Find where the given text appears and provide that cell's center as [x, y] coordinate. 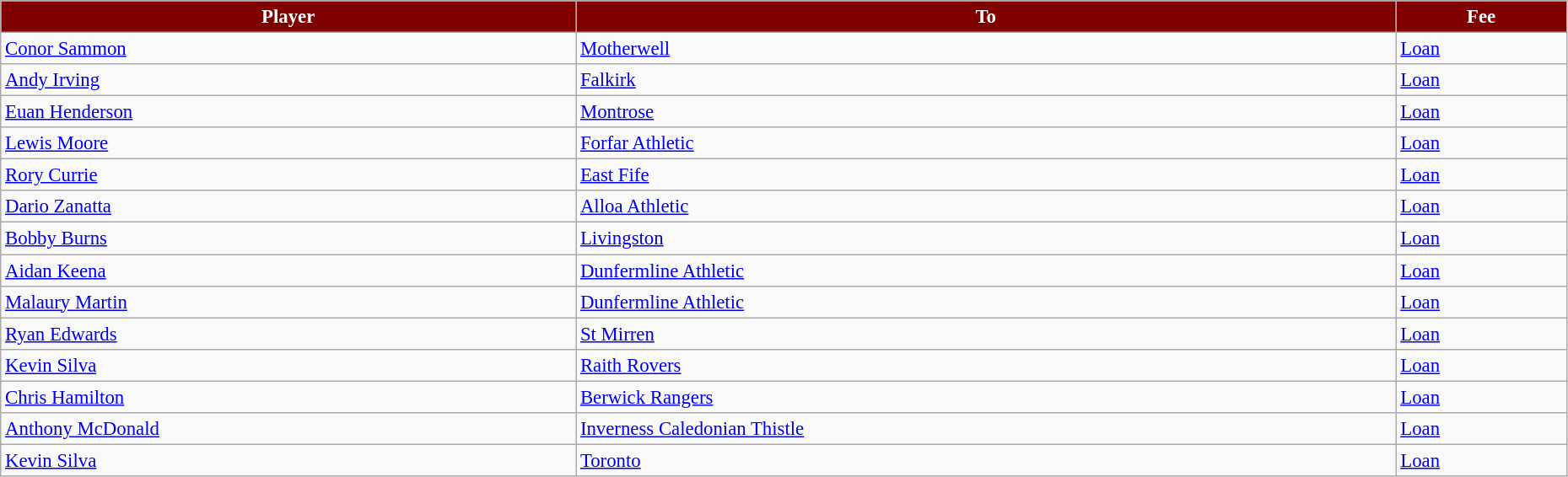
Fee [1481, 17]
Conor Sammon [288, 49]
Dario Zanatta [288, 206]
Rory Currie [288, 175]
Raith Rovers [986, 365]
Ryan Edwards [288, 334]
Player [288, 17]
Andy Irving [288, 80]
Euan Henderson [288, 112]
To [986, 17]
Falkirk [986, 80]
Motherwell [986, 49]
East Fife [986, 175]
Inverness Caledonian Thistle [986, 429]
Berwick Rangers [986, 397]
St Mirren [986, 334]
Chris Hamilton [288, 397]
Toronto [986, 460]
Anthony McDonald [288, 429]
Lewis Moore [288, 143]
Montrose [986, 112]
Malaury Martin [288, 302]
Forfar Athletic [986, 143]
Bobby Burns [288, 238]
Alloa Athletic [986, 206]
Aidan Keena [288, 271]
Livingston [986, 238]
